Determine the [x, y] coordinate at the center of the cell enclosing the given text.  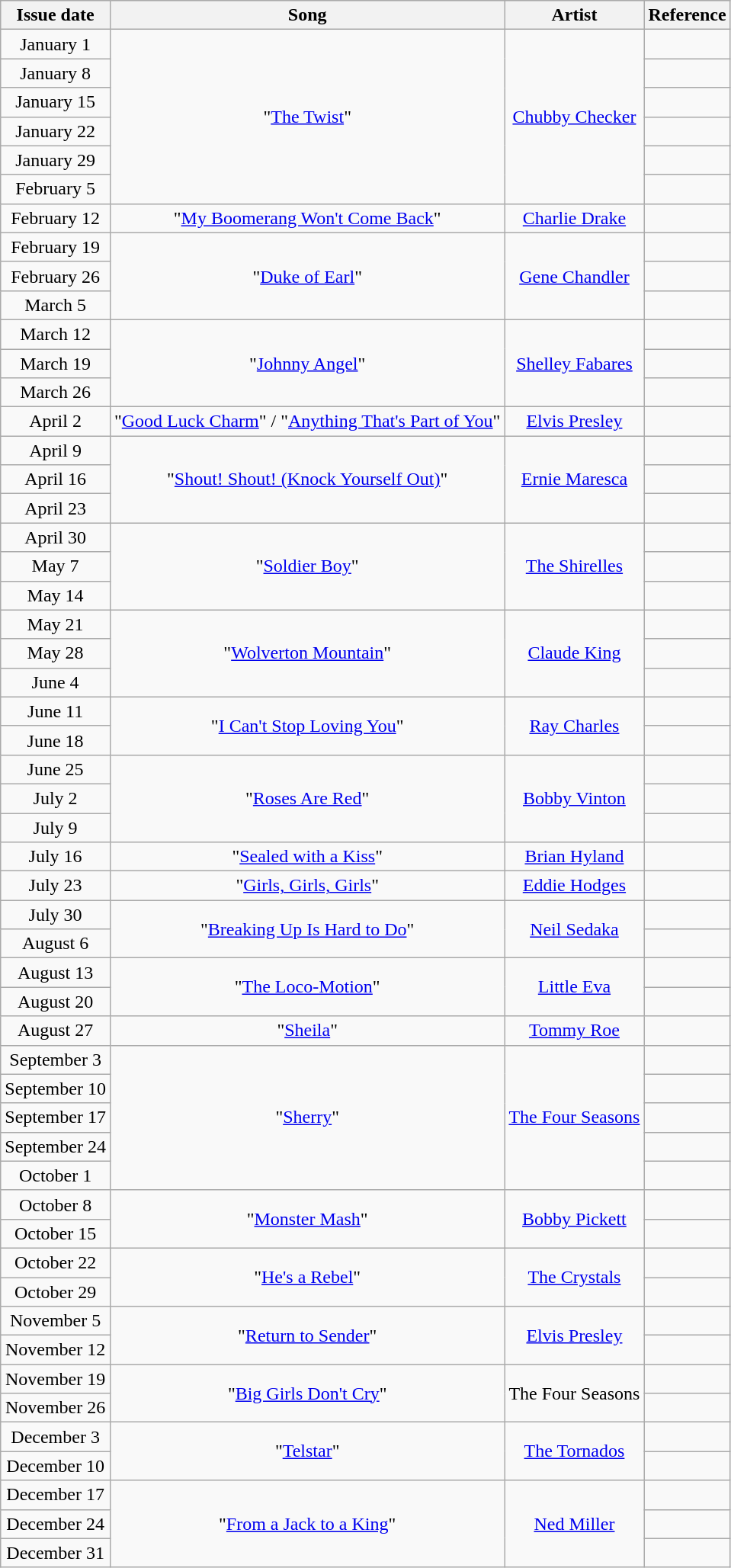
"Roses Are Red" [306, 798]
"Soldier Boy" [306, 566]
March 12 [56, 334]
"Return to Sender" [306, 1336]
"Monster Mash" [306, 1219]
February 12 [56, 218]
August 27 [56, 1031]
"He's a Rebel" [306, 1277]
December 3 [56, 1437]
"Big Girls Don't Cry" [306, 1393]
July 16 [56, 857]
October 8 [56, 1204]
January 1 [56, 44]
January 29 [56, 160]
January 8 [56, 73]
"Johnny Angel" [306, 363]
December 17 [56, 1495]
Ned Miller [575, 1524]
April 30 [56, 537]
March 19 [56, 364]
December 24 [56, 1524]
May 28 [56, 653]
November 5 [56, 1321]
Eddie Hodges [575, 886]
"Sheila" [306, 1031]
June 11 [56, 711]
"Duke of Earl" [306, 276]
August 6 [56, 944]
"Shout! Shout! (Knock Yourself Out)" [306, 479]
"I Can't Stop Loving You" [306, 726]
"My Boomerang Won't Come Back" [306, 218]
November 12 [56, 1350]
The Shirelles [575, 566]
September 24 [56, 1146]
June 4 [56, 682]
September 17 [56, 1117]
October 29 [56, 1292]
Reference [688, 15]
Song [306, 15]
January 15 [56, 102]
Tommy Roe [575, 1031]
September 10 [56, 1089]
June 18 [56, 740]
"From a Jack to a King" [306, 1524]
February 26 [56, 276]
"The Twist" [306, 117]
Ernie Maresca [575, 479]
July 23 [56, 886]
March 26 [56, 393]
December 31 [56, 1553]
September 3 [56, 1060]
May 14 [56, 595]
Chubby Checker [575, 117]
Little Eva [575, 987]
March 5 [56, 305]
Issue date [56, 15]
May 21 [56, 624]
July 2 [56, 798]
October 22 [56, 1262]
May 7 [56, 566]
January 22 [56, 131]
April 9 [56, 451]
"Breaking Up Is Hard to Do" [306, 929]
April 2 [56, 422]
December 10 [56, 1466]
October 1 [56, 1175]
November 19 [56, 1379]
The Tornados [575, 1451]
Bobby Pickett [575, 1219]
August 13 [56, 973]
Brian Hyland [575, 857]
"Wolverton Mountain" [306, 653]
"The Loco-Motion" [306, 987]
Bobby Vinton [575, 798]
Shelley Fabares [575, 363]
The Crystals [575, 1277]
July 30 [56, 915]
April 23 [56, 508]
Ray Charles [575, 726]
October 15 [56, 1233]
Gene Chandler [575, 276]
Artist [575, 15]
"Telstar" [306, 1451]
February 5 [56, 189]
June 25 [56, 769]
"Sherry" [306, 1117]
July 9 [56, 827]
February 19 [56, 247]
November 26 [56, 1408]
Neil Sedaka [575, 929]
Claude King [575, 653]
April 16 [56, 479]
"Sealed with a Kiss" [306, 857]
"Good Luck Charm" / "Anything That's Part of You" [306, 422]
Charlie Drake [575, 218]
August 20 [56, 1002]
"Girls, Girls, Girls" [306, 886]
